Determine the (X, Y) coordinate at the center of the cell enclosing the given text.  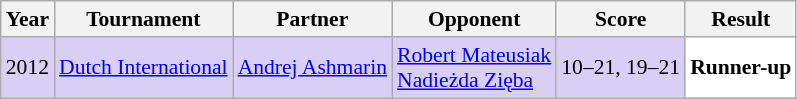
Robert Mateusiak Nadieżda Zięba (474, 68)
2012 (28, 68)
Partner (312, 19)
Tournament (144, 19)
10–21, 19–21 (620, 68)
Opponent (474, 19)
Result (740, 19)
Score (620, 19)
Dutch International (144, 68)
Year (28, 19)
Andrej Ashmarin (312, 68)
Runner-up (740, 68)
